Detect which cell encompasses the target text, then output its (x, y) center coordinate. 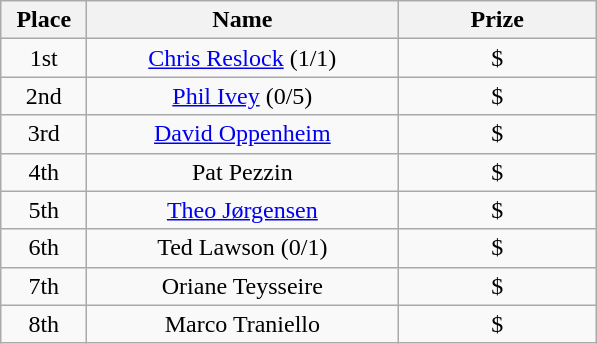
7th (44, 286)
Chris Reslock (1/1) (242, 58)
Place (44, 20)
4th (44, 172)
Phil Ivey (0/5) (242, 96)
2nd (44, 96)
8th (44, 324)
5th (44, 210)
Prize (498, 20)
Oriane Teysseire (242, 286)
Marco Traniello (242, 324)
Theo Jørgensen (242, 210)
Name (242, 20)
Pat Pezzin (242, 172)
Ted Lawson (0/1) (242, 248)
3rd (44, 134)
1st (44, 58)
6th (44, 248)
David Oppenheim (242, 134)
